From the cell containing the given text, extract its center point as (X, Y) coordinate. 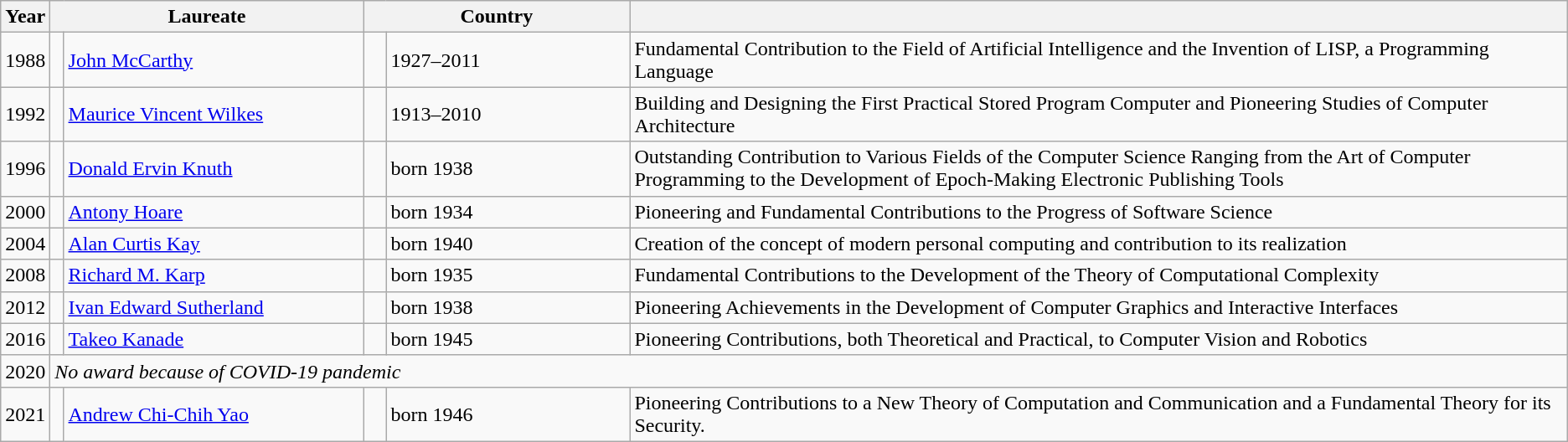
Ivan Edward Sutherland (214, 307)
2020 (25, 371)
born 1946 (508, 414)
Laureate (207, 17)
Pioneering and Fundamental Contributions to the Progress of Software Science (1099, 212)
2021 (25, 414)
Donald Ervin Knuth (214, 169)
Antony Hoare (214, 212)
Pioneering Contributions, both Theoretical and Practical, to Computer Vision and Robotics (1099, 339)
1927–2011 (508, 60)
Creation of the concept of modern personal computing and contribution to its realization (1099, 244)
1992 (25, 114)
2012 (25, 307)
Building and Designing the First Practical Stored Program Computer and Pioneering Studies of Computer Architecture (1099, 114)
Pioneering Contributions to a New Theory of Computation and Communication and a Fundamental Theory for its Security. (1099, 414)
Richard M. Karp (214, 275)
Pioneering Achievements in the Development of Computer Graphics and Interactive Interfaces (1099, 307)
born 1945 (508, 339)
1996 (25, 169)
born 1940 (508, 244)
2004 (25, 244)
1988 (25, 60)
Takeo Kanade (214, 339)
Andrew Chi-Chih Yao (214, 414)
2000 (25, 212)
Maurice Vincent Wilkes (214, 114)
Fundamental Contributions to the Development of the Theory of Computational Complexity (1099, 275)
2008 (25, 275)
John McCarthy (214, 60)
Alan Curtis Kay (214, 244)
No award because of COVID-19 pandemic (809, 371)
born 1935 (508, 275)
Year (25, 17)
1913–2010 (508, 114)
born 1934 (508, 212)
Fundamental Contribution to the Field of Artificial Intelligence and the Invention of LISP, a Programming Language (1099, 60)
2016 (25, 339)
Country (497, 17)
